Scan for the cell matching the given text and deliver its [X, Y] coordinate at center. 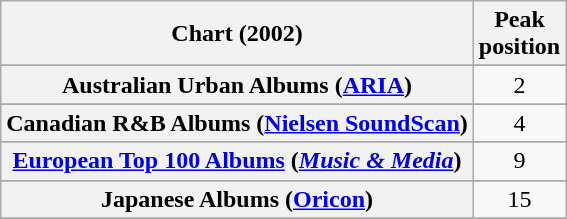
Canadian R&B Albums (Nielsen SoundScan) [238, 123]
Australian Urban Albums (ARIA) [238, 85]
15 [519, 199]
9 [519, 161]
Chart (2002) [238, 34]
Japanese Albums (Oricon) [238, 199]
European Top 100 Albums (Music & Media) [238, 161]
4 [519, 123]
Peakposition [519, 34]
2 [519, 85]
